Search for the cell housing the specified text and yield its [x, y] center coordinate. 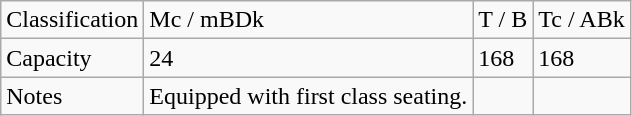
Mc / mBDk [308, 20]
Equipped with first class seating. [308, 96]
24 [308, 58]
Tc / ABk [582, 20]
T / B [503, 20]
Classification [72, 20]
Notes [72, 96]
Capacity [72, 58]
